Find where the given text appears and provide that cell's center as [x, y] coordinate. 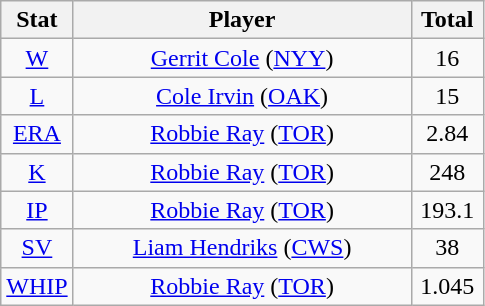
Liam Hendriks (CWS) [242, 248]
15 [447, 96]
248 [447, 172]
IP [37, 210]
Cole Irvin (OAK) [242, 96]
Player [242, 20]
ERA [37, 134]
1.045 [447, 286]
SV [37, 248]
193.1 [447, 210]
K [37, 172]
Stat [37, 20]
38 [447, 248]
Total [447, 20]
WHIP [37, 286]
W [37, 58]
Gerrit Cole (NYY) [242, 58]
16 [447, 58]
2.84 [447, 134]
L [37, 96]
